Detect which cell encompasses the target text, then output its [X, Y] center coordinate. 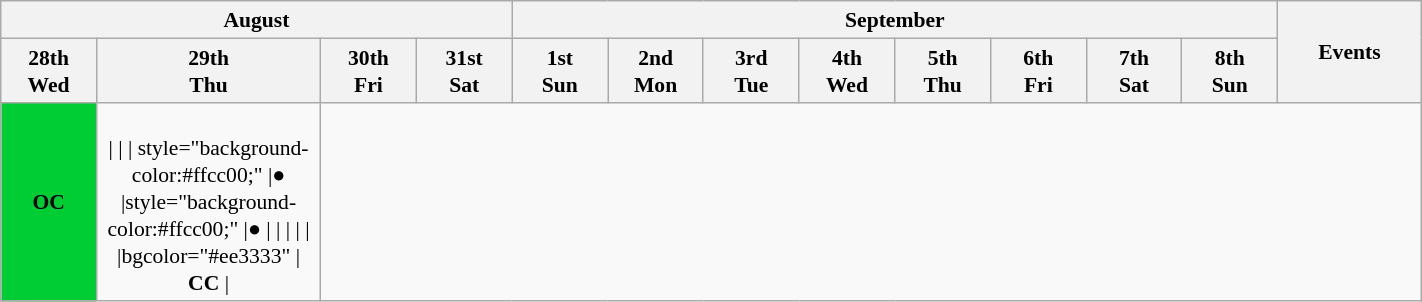
28thWed [49, 70]
6thFri [1038, 70]
31stSat [464, 70]
5thThu [943, 70]
30thFri [369, 70]
| | | style="background-color:#ffcc00;" |● |style="background-color:#ffcc00;" |● | | | | | |bgcolor="#ee3333" | CC | [208, 202]
8thSun [1230, 70]
7thSat [1134, 70]
29thThu [208, 70]
1stSun [560, 70]
4thWed [847, 70]
OC [49, 202]
3rdTue [751, 70]
September [895, 20]
August [256, 20]
Events [1350, 52]
2ndMon [656, 70]
